Pinpoint the cell where the given text exists, returning its (X, Y) midpoint coordinate. 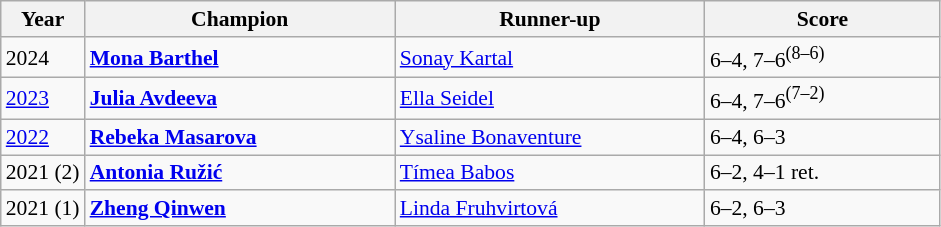
2021 (1) (43, 209)
2021 (2) (43, 173)
6–2, 4–1 ret. (822, 173)
Year (43, 19)
Rebeka Masarova (240, 137)
Sonay Kartal (550, 58)
Score (822, 19)
Champion (240, 19)
6–4, 7–6(8–6) (822, 58)
Runner-up (550, 19)
Mona Barthel (240, 58)
Julia Avdeeva (240, 98)
2022 (43, 137)
6–2, 6–3 (822, 209)
2023 (43, 98)
Linda Fruhvirtová (550, 209)
Ella Seidel (550, 98)
Ysaline Bonaventure (550, 137)
6–4, 6–3 (822, 137)
2024 (43, 58)
Antonia Ružić (240, 173)
Tímea Babos (550, 173)
Zheng Qinwen (240, 209)
6–4, 7–6(7–2) (822, 98)
